Pinpoint the cell where the given text exists, returning its (X, Y) midpoint coordinate. 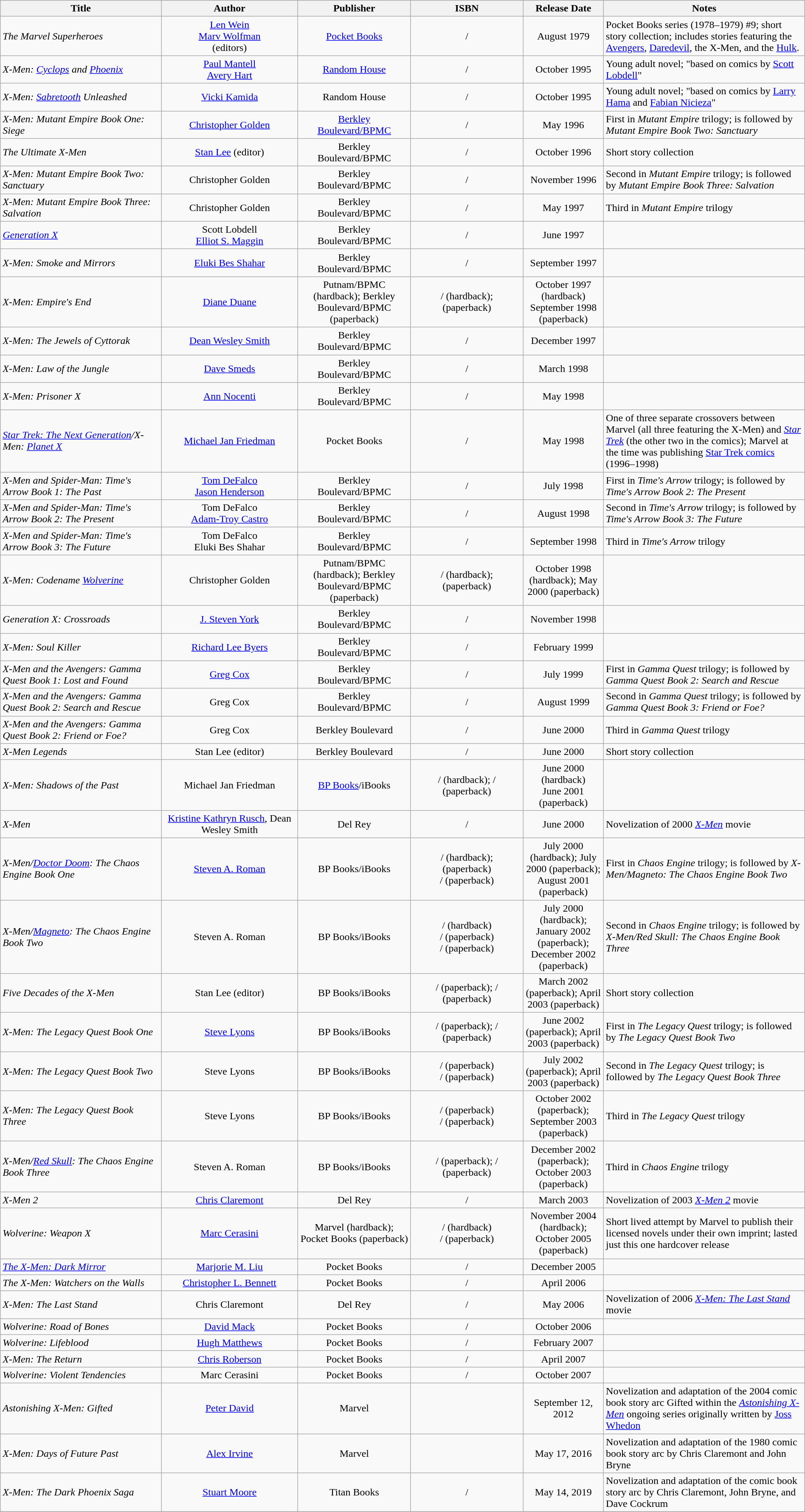
Ann Nocenti (230, 397)
X-Men: The Last Stand (81, 1304)
Novelization of 2003 X-Men 2 movie (704, 1200)
David Mack (230, 1326)
Titan Books (354, 1492)
First in Mutant Empire trilogy; is followed by Mutant Empire Book Two: Sanctuary (704, 125)
February 2007 (563, 1343)
Richard Lee Byers (230, 647)
Third in Chaos Engine trilogy (704, 1167)
July 1998 (563, 486)
Wolverine: Lifeblood (81, 1343)
The X-Men: Dark Mirror (81, 1267)
Tom DeFalco Eluki Bes Shahar (230, 541)
X-Men: Soul Killer (81, 647)
Second in The Legacy Quest trilogy; is followed by The Legacy Quest Book Three (704, 1071)
December 2005 (563, 1267)
The Marvel Superheroes (81, 36)
X-Men and Spider-Man: Time's Arrow Book 3: The Future (81, 541)
Vicki Kamida (230, 97)
Stuart Moore (230, 1492)
Third in The Legacy Quest trilogy (704, 1116)
Tom DeFalco Jason Henderson (230, 486)
July 1999 (563, 674)
Diane Duane (230, 301)
X-Men and the Avengers: Gamma Quest Book 2: Friend or Foe? (81, 729)
Eluki Bes Shahar (230, 262)
X-Men: Mutant Empire Book One: Siege (81, 125)
Second in Mutant Empire trilogy; is followed by Mutant Empire Book Three: Salvation (704, 180)
May 14, 2019 (563, 1492)
X-Men: Codename Wolverine (81, 580)
Novelization and adaptation of the 2004 comic book story arc Gifted within the Astonishing X-Men ongoing series originally written by Joss Whedon (704, 1408)
Author (230, 8)
August 1999 (563, 702)
X-Men: The Legacy Quest Book Three (81, 1116)
Star Trek: The Next Generation/X-Men: Planet X (81, 441)
Hugh Matthews (230, 1343)
Peter David (230, 1408)
Pocket Books series (1978–1979) #9; short story collection; includes stories featuring the Avengers, Daredevil, the X-Men, and the Hulk. (704, 36)
April 2007 (563, 1359)
May 1996 (563, 125)
X-Men: Mutant Empire Book Three: Salvation (81, 207)
X-Men: The Legacy Quest Book Two (81, 1071)
Generation X (81, 235)
Short lived attempt by Marvel to publish their licensed novels under their own imprint; lasted just this one hardcover release (704, 1233)
October 1998 (hardback); May 2000 (paperback) (563, 580)
November 1996 (563, 180)
X-Men: The Legacy Quest Book One (81, 1032)
Marjorie M. Liu (230, 1267)
First in The Legacy Quest trilogy; is followed by The Legacy Quest Book Two (704, 1032)
Wolverine: Weapon X (81, 1233)
Novelization and adaptation of the comic book story arc by Chris Claremont, John Bryne, and Dave Cockrum (704, 1492)
Release Date (563, 8)
May 17, 2016 (563, 1453)
December 2002 (paperback); October 2003 (paperback) (563, 1167)
X-Men: Days of Future Past (81, 1453)
X-Men: Shadows of the Past (81, 785)
Tom DeFalco Adam-Troy Castro (230, 514)
The Ultimate X-Men (81, 152)
Publisher (354, 8)
X-Men: The Jewels of Cyttorak (81, 341)
J. Steven York (230, 619)
Five Decades of the X-Men (81, 993)
X-Men/Doctor Doom: The Chaos Engine Book One (81, 869)
Astonishing X-Men: Gifted (81, 1408)
/ (hardback); (paperback) / (paperback) (467, 869)
Dave Smeds (230, 369)
August 1979 (563, 36)
Second in Time's Arrow trilogy; is followed by Time's Arrow Book 3: The Future (704, 514)
X-Men and the Avengers: Gamma Quest Book 2: Search and Rescue (81, 702)
June 2000 (hardback) June 2001 (paperback) (563, 785)
Young adult novel; "based on comics by Scott Lobdell" (704, 70)
May 2006 (563, 1304)
X-Men: Mutant Empire Book Two: Sanctuary (81, 180)
Paul Mantell Avery Hart (230, 70)
April 2006 (563, 1283)
September 1997 (563, 262)
Marvel (hardback); Pocket Books (paperback) (354, 1233)
September 1998 (563, 541)
July 2002 (paperback); April 2003 (paperback) (563, 1071)
May 1997 (563, 207)
First in Chaos Engine trilogy; is followed by X-Men/Magneto: The Chaos Engine Book Two (704, 869)
Title (81, 8)
X-Men: Empire's End (81, 301)
Wolverine: Violent Tendencies (81, 1375)
First in Time's Arrow trilogy; is followed by Time's Arrow Book 2: The Present (704, 486)
Third in Mutant Empire trilogy (704, 207)
X-Men: The Dark Phoenix Saga (81, 1492)
Novelization and adaptation of the 1980 comic book story arc by Chris Claremont and John Bryne (704, 1453)
October 2002 (paperback); September 2003 (paperback) (563, 1116)
ISBN (467, 8)
X-Men: Smoke and Mirrors (81, 262)
October 1996 (563, 152)
December 1997 (563, 341)
The X-Men: Watchers on the Walls (81, 1283)
Wolverine: Road of Bones (81, 1326)
/ (hardback) / (paperback) / (paperback) (467, 937)
Alex Irvine (230, 1453)
Scott Lobdell Elliot S. Maggin (230, 235)
March 2002 (paperback); April 2003 (paperback) (563, 993)
X-Men/Magneto: The Chaos Engine Book Two (81, 937)
November 2004 (hardback); October 2005 (paperback) (563, 1233)
March 1998 (563, 369)
Dean Wesley Smith (230, 341)
X-Men and the Avengers: Gamma Quest Book 1: Lost and Found (81, 674)
X-Men: Cyclops and Phoenix (81, 70)
Generation X: Crossroads (81, 619)
/ (hardback); / (paperback) (467, 785)
/ (hardback) / (paperback) (467, 1233)
October 2006 (563, 1326)
X-Men: Sabretooth Unleashed (81, 97)
Young adult novel; "based on comics by Larry Hama and Fabian Nicieza" (704, 97)
X-Men 2 (81, 1200)
Christopher L. Bennett (230, 1283)
August 1998 (563, 514)
February 1999 (563, 647)
June 2002 (paperback); April 2003 (paperback) (563, 1032)
July 2000 (hardback); July 2000 (paperback); August 2001 (paperback) (563, 869)
X-Men and Spider-Man: Time's Arrow Book 1: The Past (81, 486)
Novelization of 2006 X-Men: The Last Stand movie (704, 1304)
Third in Gamma Quest trilogy (704, 729)
October 1997 (hardback)September 1998 (paperback) (563, 301)
Second in Gamma Quest trilogy; is followed by Gamma Quest Book 3: Friend or Foe? (704, 702)
September 12, 2012 (563, 1408)
X-Men/Red Skull: The Chaos Engine Book Three (81, 1167)
X-Men: The Return (81, 1359)
X-Men and Spider-Man: Time's Arrow Book 2: The Present (81, 514)
Second in Chaos Engine trilogy; is followed by X-Men/Red Skull: The Chaos Engine Book Three (704, 937)
X-Men (81, 824)
X-Men Legends (81, 752)
X-Men: Prisoner X (81, 397)
June 1997 (563, 235)
X-Men: Law of the Jungle (81, 369)
March 2003 (563, 1200)
July 2000 (hardback); January 2002 (paperback); December 2002 (paperback) (563, 937)
Chris Roberson (230, 1359)
First in Gamma Quest trilogy; is followed by Gamma Quest Book 2: Search and Rescue (704, 674)
Novelization of 2000 X-Men movie (704, 824)
October 2007 (563, 1375)
Third in Time's Arrow trilogy (704, 541)
Notes (704, 8)
November 1998 (563, 619)
Len Wein Marv Wolfman(editors) (230, 36)
Kristine Kathryn Rusch, Dean Wesley Smith (230, 824)
